Pinpoint the cell where the given text exists, returning its [x, y] midpoint coordinate. 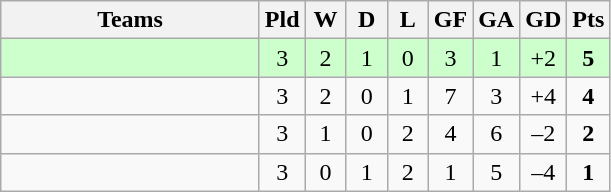
7 [450, 96]
D [366, 20]
GD [544, 20]
W [326, 20]
Pld [282, 20]
Teams [130, 20]
–2 [544, 134]
–4 [544, 172]
GA [496, 20]
6 [496, 134]
L [408, 20]
Pts [588, 20]
+4 [544, 96]
GF [450, 20]
+2 [544, 58]
